Return the [x, y] coordinate for the center point of the cell that contains the specified text.  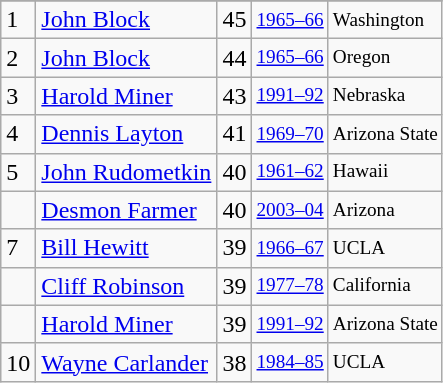
2 [18, 58]
7 [18, 248]
3 [18, 96]
Bill Hewitt [126, 248]
1961–62 [290, 172]
Cliff Robinson [126, 286]
1966–67 [290, 248]
10 [18, 362]
5 [18, 172]
45 [234, 20]
1 [18, 20]
Hawaii [385, 172]
Nebraska [385, 96]
John Rudometkin [126, 172]
Desmon Farmer [126, 210]
Oregon [385, 58]
1984–85 [290, 362]
Dennis Layton [126, 134]
43 [234, 96]
Washington [385, 20]
Wayne Carlander [126, 362]
1969–70 [290, 134]
1977–78 [290, 286]
California [385, 286]
41 [234, 134]
38 [234, 362]
Arizona [385, 210]
44 [234, 58]
2003–04 [290, 210]
4 [18, 134]
